Output the (x, y) coordinate of the center of the cell containing the given text.  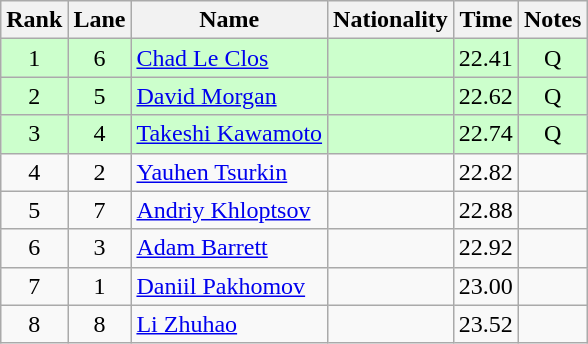
23.00 (486, 286)
Takeshi Kawamoto (230, 134)
Name (230, 20)
Lane (100, 20)
22.74 (486, 134)
Notes (552, 20)
Time (486, 20)
Rank (34, 20)
Daniil Pakhomov (230, 286)
22.82 (486, 172)
Nationality (391, 20)
David Morgan (230, 96)
Li Zhuhao (230, 324)
22.62 (486, 96)
22.41 (486, 58)
23.52 (486, 324)
22.92 (486, 248)
Andriy Khloptsov (230, 210)
Yauhen Tsurkin (230, 172)
Chad Le Clos (230, 58)
Adam Barrett (230, 248)
22.88 (486, 210)
